Scan for the cell matching the given text and deliver its [x, y] coordinate at center. 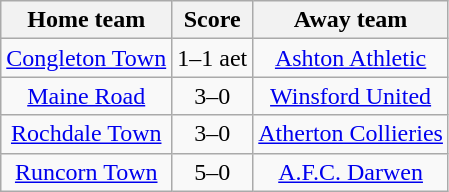
Congleton Town [86, 58]
Winsford United [351, 96]
Rochdale Town [86, 134]
Runcorn Town [86, 172]
5–0 [212, 172]
Score [212, 20]
Maine Road [86, 96]
1–1 aet [212, 58]
Atherton Collieries [351, 134]
Home team [86, 20]
A.F.C. Darwen [351, 172]
Ashton Athletic [351, 58]
Away team [351, 20]
